Locate the cell with the specified text and output its [X, Y] center coordinate. 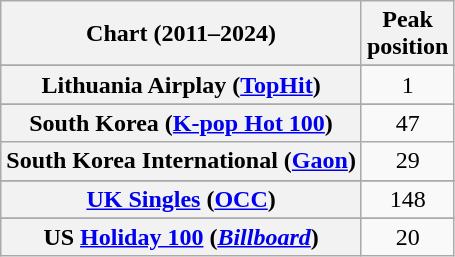
148 [407, 199]
Lithuania Airplay (TopHit) [182, 85]
US Holiday 100 (Billboard) [182, 237]
47 [407, 123]
29 [407, 161]
1 [407, 85]
20 [407, 237]
Chart (2011–2024) [182, 34]
UK Singles (OCC) [182, 199]
South Korea (K-pop Hot 100) [182, 123]
South Korea International (Gaon) [182, 161]
Peakposition [407, 34]
